Extract the (X, Y) coordinate from the center of the cell holding the provided text.  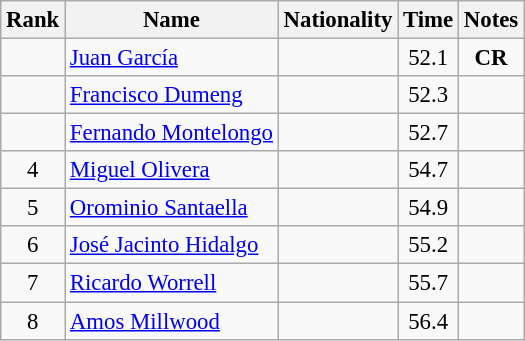
Fernando Montelongo (172, 133)
Rank (33, 20)
Juan García (172, 58)
55.2 (428, 245)
4 (33, 170)
Name (172, 20)
Orominio Santaella (172, 208)
8 (33, 321)
52.1 (428, 58)
55.7 (428, 283)
52.3 (428, 95)
6 (33, 245)
Amos Millwood (172, 321)
Francisco Dumeng (172, 95)
José Jacinto Hidalgo (172, 245)
Notes (492, 20)
5 (33, 208)
56.4 (428, 321)
Ricardo Worrell (172, 283)
52.7 (428, 133)
Nationality (338, 20)
54.7 (428, 170)
7 (33, 283)
54.9 (428, 208)
CR (492, 58)
Miguel Olivera (172, 170)
Time (428, 20)
